From the cell containing the given text, extract its center point as [X, Y] coordinate. 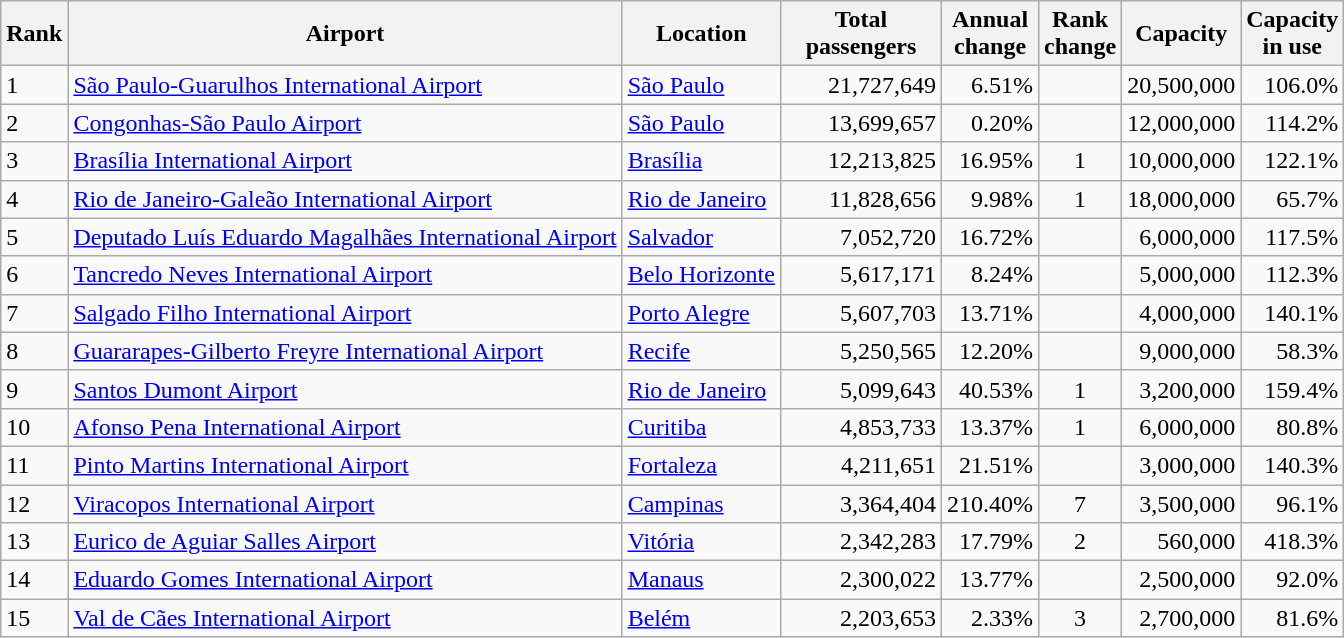
14 [34, 580]
0.20% [990, 123]
13,699,657 [860, 123]
12.20% [990, 351]
Guararapes-Gilberto Freyre International Airport [345, 351]
8 [34, 351]
Brasília International Airport [345, 161]
6 [34, 275]
Capacity [1182, 34]
5,000,000 [1182, 275]
Deputado Luís Eduardo Magalhães International Airport [345, 237]
Manaus [701, 580]
5,607,703 [860, 313]
9.98% [990, 199]
3,000,000 [1182, 465]
Salvador [701, 237]
58.3% [1292, 351]
96.1% [1292, 503]
4 [34, 199]
Salgado Filho International Airport [345, 313]
418.3% [1292, 542]
6.51% [990, 85]
13.71% [990, 313]
Airport [345, 34]
10 [34, 427]
40.53% [990, 389]
4,853,733 [860, 427]
Belo Horizonte [701, 275]
106.0% [1292, 85]
3,500,000 [1182, 503]
Viracopos International Airport [345, 503]
12 [34, 503]
13 [34, 542]
12,213,825 [860, 161]
21,727,649 [860, 85]
Fortaleza [701, 465]
65.7% [1292, 199]
Rank [34, 34]
11 [34, 465]
10,000,000 [1182, 161]
560,000 [1182, 542]
Vitória [701, 542]
São Paulo-Guarulhos International Airport [345, 85]
Afonso Pena International Airport [345, 427]
Location [701, 34]
2,700,000 [1182, 618]
2.33% [990, 618]
16.95% [990, 161]
21.51% [990, 465]
15 [34, 618]
4,211,651 [860, 465]
92.0% [1292, 580]
122.1% [1292, 161]
Curitiba [701, 427]
2,500,000 [1182, 580]
5 [34, 237]
140.1% [1292, 313]
Capacityin use [1292, 34]
Porto Alegre [701, 313]
80.8% [1292, 427]
16.72% [990, 237]
Rankchange [1080, 34]
20,500,000 [1182, 85]
9 [34, 389]
159.4% [1292, 389]
12,000,000 [1182, 123]
11,828,656 [860, 199]
Eduardo Gomes International Airport [345, 580]
Belém [701, 618]
112.3% [1292, 275]
13.77% [990, 580]
Eurico de Aguiar Salles Airport [345, 542]
2,300,022 [860, 580]
117.5% [1292, 237]
2,203,653 [860, 618]
5,099,643 [860, 389]
13.37% [990, 427]
Rio de Janeiro-Galeão International Airport [345, 199]
210.40% [990, 503]
3,200,000 [1182, 389]
140.3% [1292, 465]
8.24% [990, 275]
Congonhas-São Paulo Airport [345, 123]
3,364,404 [860, 503]
Totalpassengers [860, 34]
17.79% [990, 542]
9,000,000 [1182, 351]
Campinas [701, 503]
81.6% [1292, 618]
5,250,565 [860, 351]
7,052,720 [860, 237]
Santos Dumont Airport [345, 389]
114.2% [1292, 123]
Pinto Martins International Airport [345, 465]
Annualchange [990, 34]
Val de Cães International Airport [345, 618]
5,617,171 [860, 275]
2,342,283 [860, 542]
18,000,000 [1182, 199]
4,000,000 [1182, 313]
Tancredo Neves International Airport [345, 275]
Recife [701, 351]
Brasília [701, 161]
